For the text-containing cell, return its midpoint in [X, Y] coordinate format. 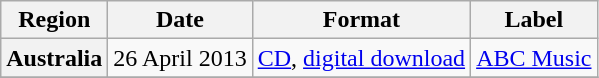
26 April 2013 [180, 58]
CD, digital download [361, 58]
Date [180, 20]
Region [54, 20]
ABC Music [534, 58]
Label [534, 20]
Format [361, 20]
Australia [54, 58]
